For the text-containing cell, return its midpoint in (x, y) coordinate format. 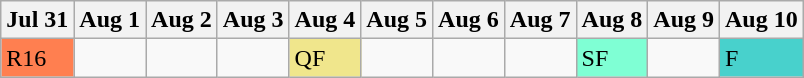
Aug 6 (469, 20)
Aug 9 (684, 20)
Aug 1 (110, 20)
Aug 4 (325, 20)
Aug 5 (397, 20)
SF (612, 58)
Aug 8 (612, 20)
Jul 31 (38, 20)
Aug 10 (762, 20)
Aug 7 (540, 20)
QF (325, 58)
F (762, 58)
Aug 3 (253, 20)
Aug 2 (182, 20)
R16 (38, 58)
